Search for the cell housing the specified text and yield its (X, Y) center coordinate. 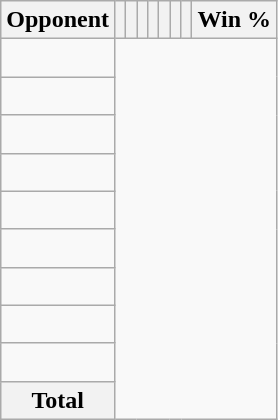
Opponent (58, 20)
Win % (234, 20)
Total (58, 400)
